Locate the cell with the specified text and output its [x, y] center coordinate. 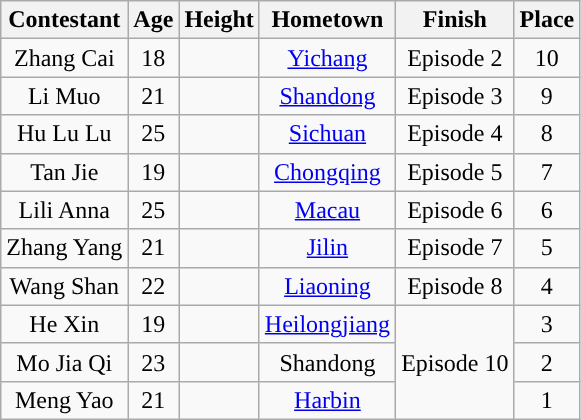
Finish [455, 20]
10 [547, 58]
Macau [327, 210]
Episode 4 [455, 134]
Zhang Yang [64, 248]
He Xin [64, 324]
Jilin [327, 248]
2 [547, 362]
7 [547, 172]
4 [547, 286]
Li Muo [64, 96]
8 [547, 134]
22 [154, 286]
Tan Jie [64, 172]
9 [547, 96]
Episode 5 [455, 172]
Liaoning [327, 286]
Episode 10 [455, 362]
Episode 3 [455, 96]
6 [547, 210]
Sichuan [327, 134]
Chongqing [327, 172]
Meng Yao [64, 400]
Zhang Cai [64, 58]
Harbin [327, 400]
Episode 2 [455, 58]
Episode 6 [455, 210]
Contestant [64, 20]
1 [547, 400]
Hometown [327, 20]
Heilongjiang [327, 324]
Yichang [327, 58]
Wang Shan [64, 286]
5 [547, 248]
Age [154, 20]
Episode 7 [455, 248]
Hu Lu Lu [64, 134]
Lili Anna [64, 210]
Episode 8 [455, 286]
23 [154, 362]
Mo Jia Qi [64, 362]
3 [547, 324]
18 [154, 58]
Place [547, 20]
Height [219, 20]
